Find where the given text appears and provide that cell's center as (x, y) coordinate. 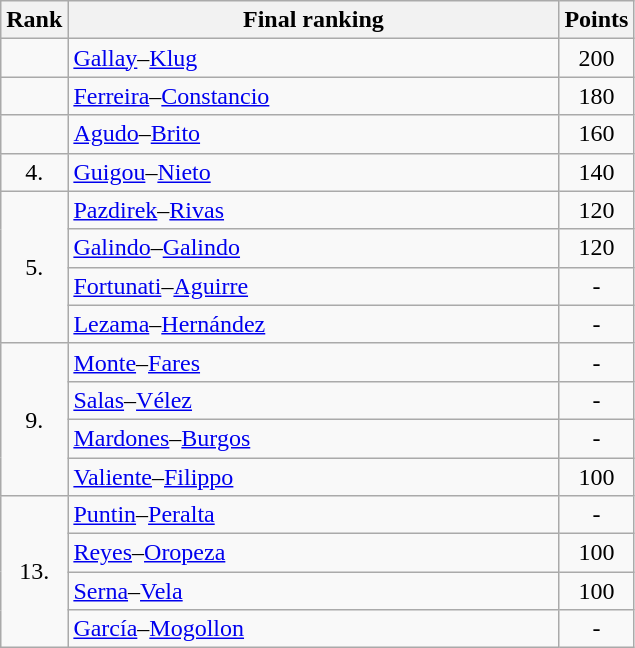
9. (34, 419)
Points (596, 20)
4. (34, 172)
Lezama–Hernández (314, 324)
5. (34, 267)
160 (596, 134)
Puntin–Peralta (314, 515)
180 (596, 96)
Fortunati–Aguirre (314, 286)
Pazdirek–Rivas (314, 210)
200 (596, 58)
Monte–Fares (314, 362)
Agudo–Brito (314, 134)
13. (34, 572)
Guigou–Nieto (314, 172)
Valiente–Filippo (314, 477)
Salas–Vélez (314, 400)
Serna–Vela (314, 591)
Rank (34, 20)
Galindo–Galindo (314, 248)
García–Mogollon (314, 629)
Reyes–Oropeza (314, 553)
Ferreira–Constancio (314, 96)
Gallay–Klug (314, 58)
Mardones–Burgos (314, 438)
Final ranking (314, 20)
140 (596, 172)
